For the text-containing cell, return its midpoint in (X, Y) coordinate format. 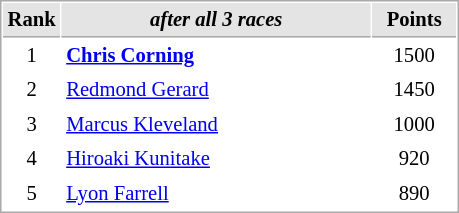
920 (414, 158)
1500 (414, 56)
1000 (414, 124)
890 (414, 194)
Lyon Farrell (216, 194)
5 (32, 194)
Marcus Kleveland (216, 124)
Redmond Gerard (216, 90)
Rank (32, 20)
1 (32, 56)
3 (32, 124)
4 (32, 158)
after all 3 races (216, 20)
Hiroaki Kunitake (216, 158)
2 (32, 90)
Chris Corning (216, 56)
Points (414, 20)
1450 (414, 90)
